For the text-containing cell, return its midpoint in (X, Y) coordinate format. 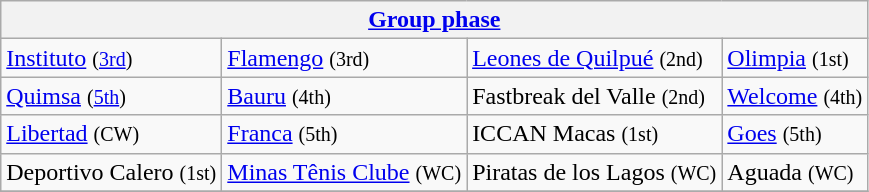
Olimpia (1st) (795, 58)
Welcome (4th) (795, 96)
Flamengo (3rd) (344, 58)
Deportivo Calero (1st) (112, 172)
ICCAN Macas (1st) (594, 134)
Fastbreak del Valle (2nd) (594, 96)
Quimsa (5th) (112, 96)
Bauru (4th) (344, 96)
Minas Tênis Clube (WC) (344, 172)
Goes (5th) (795, 134)
Group phase (434, 20)
Instituto (3rd) (112, 58)
Aguada (WC) (795, 172)
Leones de Quilpué (2nd) (594, 58)
Franca (5th) (344, 134)
Piratas de los Lagos (WC) (594, 172)
Libertad (CW) (112, 134)
